Extract the [X, Y] coordinate from the center of the cell holding the provided text.  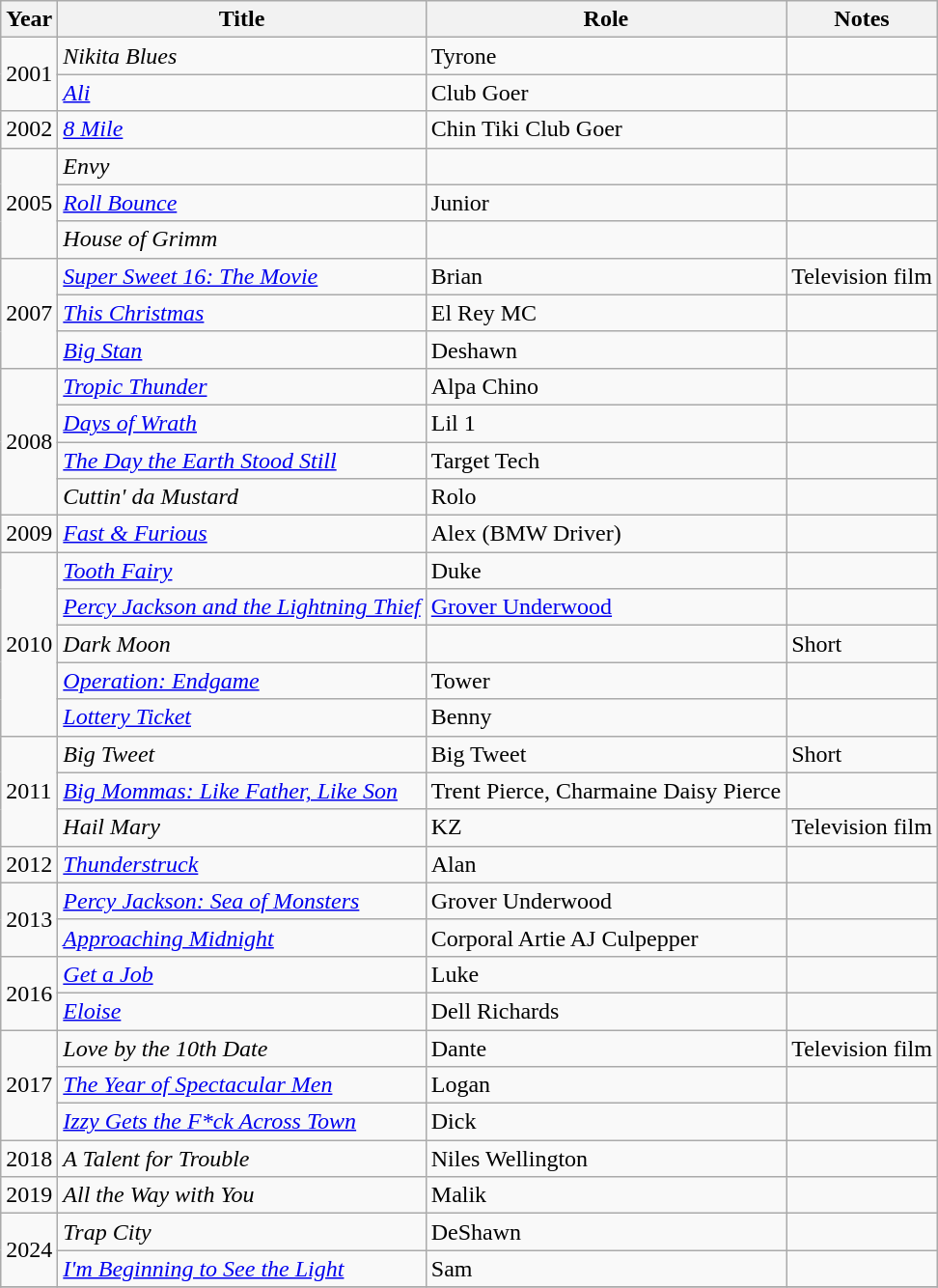
Days of Wrath [241, 423]
Tyrone [606, 56]
2008 [29, 441]
Corporal Artie AJ Culpepper [606, 938]
Junior [606, 203]
Rolo [606, 497]
Envy [241, 166]
2011 [29, 791]
Alpa Chino [606, 386]
2018 [29, 1159]
2010 [29, 644]
A Talent for Trouble [241, 1159]
Trent Pierce, Charmaine Daisy Pierce [606, 791]
2024 [29, 1250]
Big Mommas: Like Father, Like Son [241, 791]
Lil 1 [606, 423]
2002 [29, 129]
Hail Mary [241, 827]
DeShawn [606, 1232]
El Rey MC [606, 313]
8 Mile [241, 129]
Lottery Ticket [241, 717]
Brian [606, 276]
Malik [606, 1195]
Love by the 10th Date [241, 1048]
2012 [29, 864]
2001 [29, 74]
Izzy Gets the F*ck Across Town [241, 1122]
Cuttin' da Mustard [241, 497]
Ali [241, 93]
2007 [29, 313]
This Christmas [241, 313]
The Year of Spectacular Men [241, 1085]
House of Grimm [241, 239]
Tropic Thunder [241, 386]
The Day the Earth Stood Still [241, 461]
2016 [29, 993]
Title [241, 19]
Dick [606, 1122]
Dark Moon [241, 644]
Luke [606, 974]
Trap City [241, 1232]
Alan [606, 864]
Roll Bounce [241, 203]
Percy Jackson and the Lightning Thief [241, 607]
I'm Beginning to See the Light [241, 1269]
Dell Richards [606, 1011]
Niles Wellington [606, 1159]
Percy Jackson: Sea of Monsters [241, 901]
Duke [606, 571]
Operation: Endgame [241, 681]
Approaching Midnight [241, 938]
Club Goer [606, 93]
Super Sweet 16: The Movie [241, 276]
Chin Tiki Club Goer [606, 129]
2017 [29, 1084]
Logan [606, 1085]
Fast & Furious [241, 534]
KZ [606, 827]
2013 [29, 919]
Year [29, 19]
Sam [606, 1269]
Alex (BMW Driver) [606, 534]
Tooth Fairy [241, 571]
Role [606, 19]
Benny [606, 717]
Eloise [241, 1011]
Get a Job [241, 974]
2009 [29, 534]
Notes [863, 19]
Deshawn [606, 350]
Tower [606, 681]
All the Way with You [241, 1195]
Nikita Blues [241, 56]
Big Stan [241, 350]
Thunderstruck [241, 864]
Dante [606, 1048]
Target Tech [606, 461]
2005 [29, 203]
2019 [29, 1195]
